Provide the [x, y] coordinate of the cell's center where the given text is located.  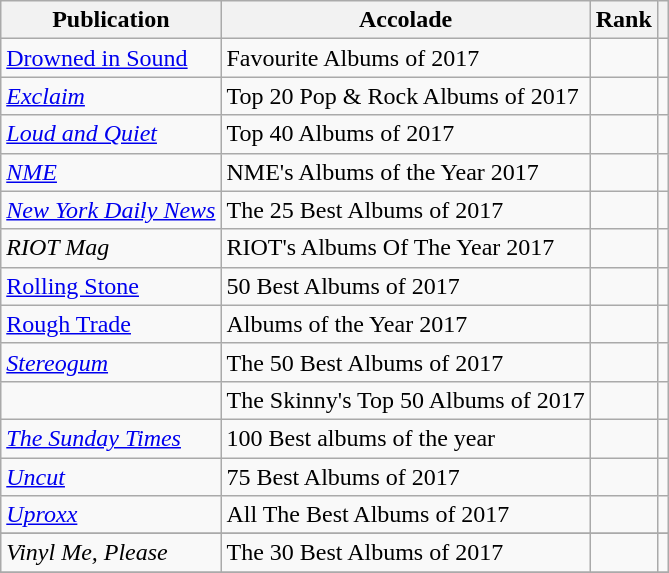
RIOT Mag [111, 248]
The Sunday Times [111, 438]
New York Daily News [111, 210]
Favourite Albums of 2017 [406, 58]
The Skinny's Top 50 Albums of 2017 [406, 400]
Uproxx [111, 515]
Uncut [111, 477]
Top 40 Albums of 2017 [406, 134]
Stereogum [111, 362]
Rolling Stone [111, 286]
Accolade [406, 20]
Top 20 Pop & Rock Albums of 2017 [406, 96]
NME [111, 172]
All The Best Albums of 2017 [406, 515]
RIOT's Albums Of The Year 2017 [406, 248]
Vinyl Me, Please [111, 553]
The 50 Best Albums of 2017 [406, 362]
Exclaim [111, 96]
Rough Trade [111, 324]
50 Best Albums of 2017 [406, 286]
Drowned in Sound [111, 58]
The 30 Best Albums of 2017 [406, 553]
The 25 Best Albums of 2017 [406, 210]
Loud and Quiet [111, 134]
Rank [624, 20]
100 Best albums of the year [406, 438]
NME's Albums of the Year 2017 [406, 172]
Publication [111, 20]
75 Best Albums of 2017 [406, 477]
Albums of the Year 2017 [406, 324]
